Determine the (X, Y) coordinate at the center of the cell enclosing the given text.  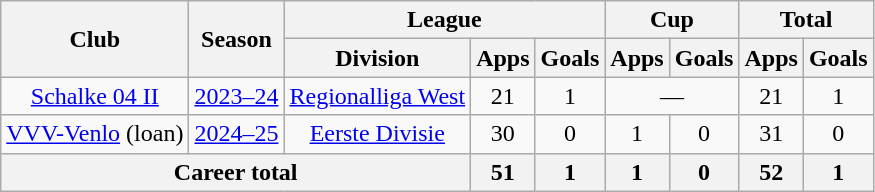
Division (378, 58)
League (444, 20)
2024–25 (236, 134)
— (672, 96)
Regionalliga West (378, 96)
VVV-Venlo (loan) (95, 134)
52 (771, 172)
Total (806, 20)
Eerste Divisie (378, 134)
Schalke 04 II (95, 96)
Career total (236, 172)
Cup (672, 20)
30 (503, 134)
Club (95, 39)
51 (503, 172)
31 (771, 134)
Season (236, 39)
2023–24 (236, 96)
